Output the (X, Y) coordinate of the center of the cell containing the given text.  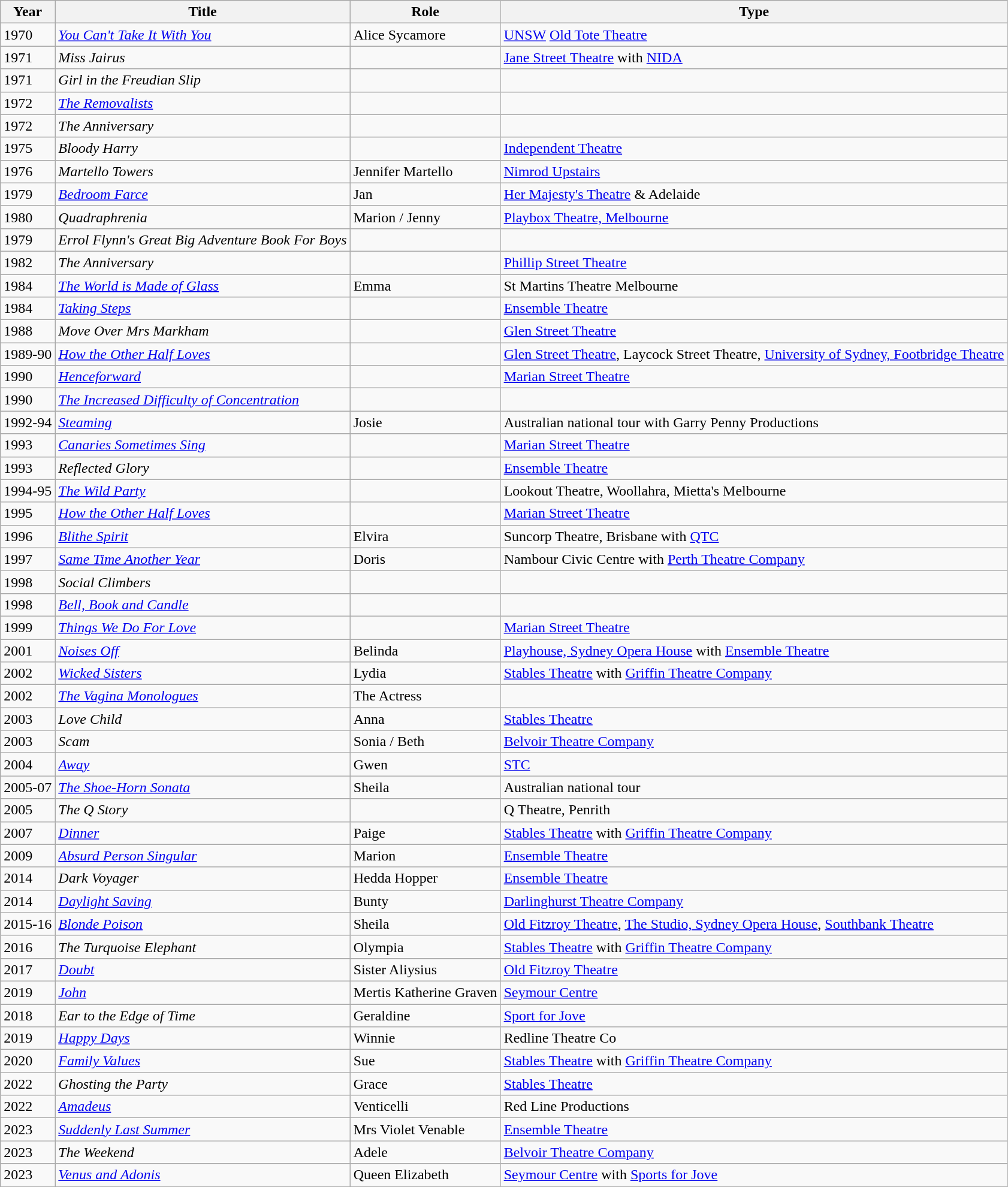
Phillip Street Theatre (754, 262)
2017 (28, 969)
Things We Do For Love (203, 627)
Bunty (425, 901)
Move Over Mrs Markham (203, 331)
Year (28, 12)
Jane Street Theatre with NIDA (754, 58)
Alice Sycamore (425, 35)
Old Fitzroy Theatre, The Studio, Sydney Opera House, Southbank Theatre (754, 924)
Queen Elizabeth (425, 1175)
Independent Theatre (754, 149)
Title (203, 12)
Ear to the Edge of Time (203, 1016)
2001 (28, 650)
You Can't Take It With You (203, 35)
Adele (425, 1152)
Nimrod Upstairs (754, 171)
1976 (28, 171)
Glen Street Theatre, Laycock Street Theatre, University of Sydney, Footbridge Theatre (754, 354)
1994-95 (28, 491)
Grace (425, 1084)
STC (754, 765)
Family Values (203, 1061)
The Shoe-Horn Sonata (203, 787)
Miss Jairus (203, 58)
Seymour Centre with Sports for Jove (754, 1175)
Paige (425, 833)
Jan (425, 194)
Wicked Sisters (203, 673)
2005-07 (28, 787)
Jennifer Martello (425, 171)
UNSW Old Tote Theatre (754, 35)
Red Line Productions (754, 1107)
1975 (28, 149)
Canaries Sometimes Sing (203, 445)
2009 (28, 856)
Henceforward (203, 377)
Hedda Hopper (425, 878)
Suncorp Theatre, Brisbane with QTC (754, 536)
Noises Off (203, 650)
Emma (425, 286)
Same Time Another Year (203, 559)
Quadraphrenia (203, 217)
2016 (28, 947)
The Increased Difficulty of Concentration (203, 400)
The Weekend (203, 1152)
Blonde Poison (203, 924)
Daylight Saving (203, 901)
The Removalists (203, 103)
St Martins Theatre Melbourne (754, 286)
Doubt (203, 969)
Geraldine (425, 1016)
Playbox Theatre, Melbourne (754, 217)
1970 (28, 35)
Lookout Theatre, Woollahra, Mietta's Melbourne (754, 491)
Australian national tour with Garry Penny Productions (754, 422)
Sister Aliysius (425, 969)
1989-90 (28, 354)
Bell, Book and Candle (203, 605)
Bedroom Farce (203, 194)
Old Fitzroy Theatre (754, 969)
Mertis Katherine Graven (425, 992)
Darlinghurst Theatre Company (754, 901)
Amadeus (203, 1107)
Type (754, 12)
Seymour Centre (754, 992)
Gwen (425, 765)
Glen Street Theatre (754, 331)
Martello Towers (203, 171)
The Q Story (203, 810)
Marion / Jenny (425, 217)
1995 (28, 514)
Doris (425, 559)
John (203, 992)
1982 (28, 262)
Taking Steps (203, 309)
Sue (425, 1061)
Social Climbers (203, 582)
Mrs Violet Venable (425, 1129)
Nambour Civic Centre with Perth Theatre Company (754, 559)
2020 (28, 1061)
Josie (425, 422)
2007 (28, 833)
The Wild Party (203, 491)
Belinda (425, 650)
Errol Flynn's Great Big Adventure Book For Boys (203, 240)
Her Majesty's Theatre & Adelaide (754, 194)
The Turquoise Elephant (203, 947)
Reflected Glory (203, 468)
Venus and Adonis (203, 1175)
Sonia / Beth (425, 742)
Sport for Jove (754, 1016)
The Actress (425, 696)
1999 (28, 627)
Away (203, 765)
2005 (28, 810)
Marion (425, 856)
Dinner (203, 833)
Happy Days (203, 1038)
1988 (28, 331)
Olympia (425, 947)
Playhouse, Sydney Opera House with Ensemble Theatre (754, 650)
Blithe Spirit (203, 536)
Winnie (425, 1038)
Suddenly Last Summer (203, 1129)
2018 (28, 1016)
Lydia (425, 673)
Girl in the Freudian Slip (203, 80)
Q Theatre, Penrith (754, 810)
Scam (203, 742)
The Vagina Monologues (203, 696)
2015-16 (28, 924)
Bloody Harry (203, 149)
Dark Voyager (203, 878)
1980 (28, 217)
1996 (28, 536)
Elvira (425, 536)
Redline Theatre Co (754, 1038)
Absurd Person Singular (203, 856)
Steaming (203, 422)
Venticelli (425, 1107)
1997 (28, 559)
2004 (28, 765)
The World is Made of Glass (203, 286)
Anna (425, 719)
1992-94 (28, 422)
Australian national tour (754, 787)
Love Child (203, 719)
Role (425, 12)
Ghosting the Party (203, 1084)
